Detect which cell encompasses the target text, then output its (X, Y) center coordinate. 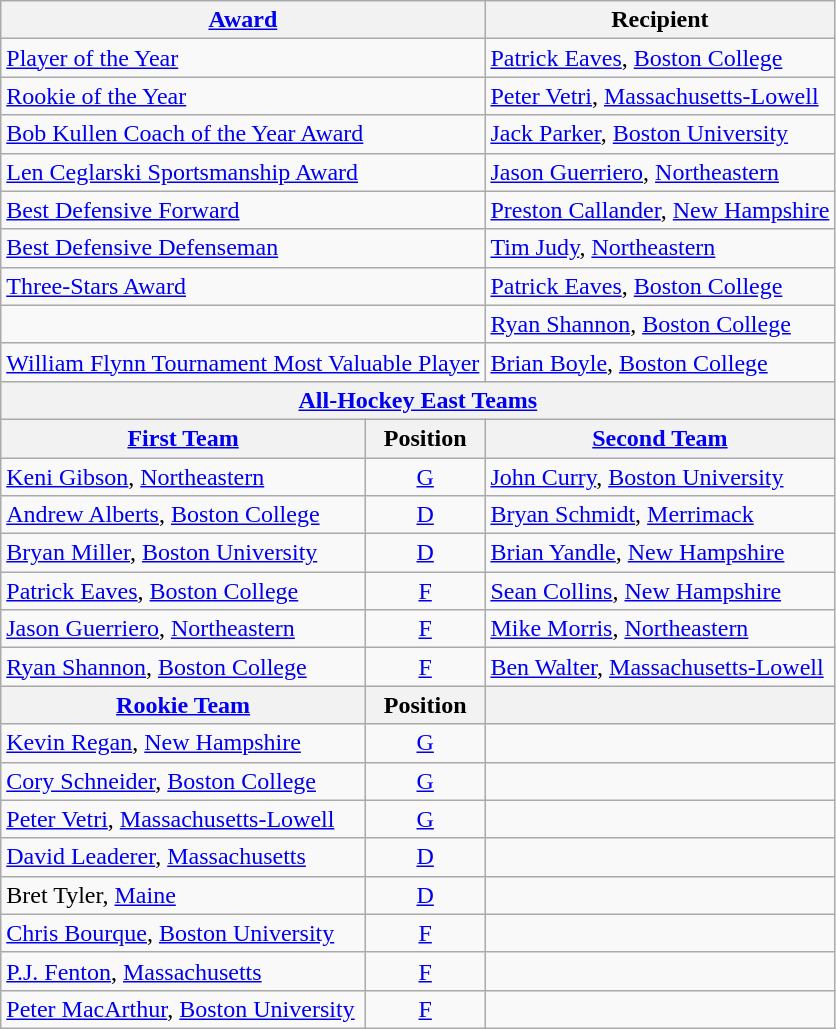
Len Ceglarski Sportsmanship Award (243, 172)
Recipient (660, 20)
Preston Callander, New Hampshire (660, 210)
Mike Morris, Northeastern (660, 629)
Chris Bourque, Boston University (184, 933)
Brian Yandle, New Hampshire (660, 553)
William Flynn Tournament Most Valuable Player (243, 362)
Bret Tyler, Maine (184, 895)
Jack Parker, Boston University (660, 134)
Rookie of the Year (243, 96)
Best Defensive Forward (243, 210)
Sean Collins, New Hampshire (660, 591)
First Team (184, 438)
Bryan Schmidt, Merrimack (660, 515)
Rookie Team (184, 705)
Keni Gibson, Northeastern (184, 477)
Bryan Miller, Boston University (184, 553)
Cory Schneider, Boston College (184, 781)
Tim Judy, Northeastern (660, 248)
Player of the Year (243, 58)
John Curry, Boston University (660, 477)
Kevin Regan, New Hampshire (184, 743)
Andrew Alberts, Boston College (184, 515)
Award (243, 20)
Ben Walter, Massachusetts-Lowell (660, 667)
David Leaderer, Massachusetts (184, 857)
Second Team (660, 438)
Best Defensive Defenseman (243, 248)
Peter MacArthur, Boston University (184, 1009)
All-Hockey East Teams (418, 400)
Bob Kullen Coach of the Year Award (243, 134)
Three-Stars Award (243, 286)
P.J. Fenton, Massachusetts (184, 971)
Brian Boyle, Boston College (660, 362)
